Search for the cell housing the specified text and yield its (x, y) center coordinate. 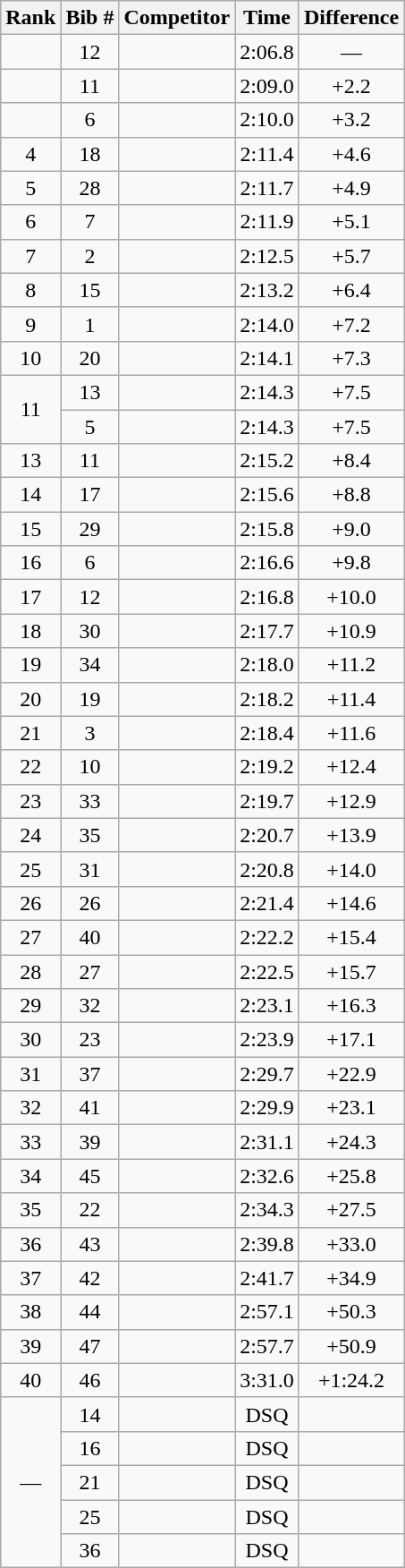
+50.9 (350, 1346)
+5.1 (350, 222)
+13.9 (350, 835)
2:23.9 (267, 1040)
+16.3 (350, 1006)
+11.2 (350, 665)
2:18.0 (267, 665)
2:29.9 (267, 1108)
+22.9 (350, 1074)
+34.9 (350, 1278)
2:29.7 (267, 1074)
Competitor (177, 18)
2:13.2 (267, 290)
2:22.2 (267, 937)
+7.2 (350, 324)
2:11.9 (267, 222)
1 (89, 324)
+15.7 (350, 971)
2:15.6 (267, 495)
Time (267, 18)
2:11.4 (267, 154)
2:09.0 (267, 86)
2:39.8 (267, 1244)
38 (30, 1312)
2:15.2 (267, 461)
2:20.7 (267, 835)
2:10.0 (267, 120)
+24.3 (350, 1142)
+8.4 (350, 461)
2:19.7 (267, 801)
+5.7 (350, 256)
2:12.5 (267, 256)
42 (89, 1278)
2:22.5 (267, 971)
+7.3 (350, 358)
+14.6 (350, 903)
2:57.7 (267, 1346)
+27.5 (350, 1210)
+23.1 (350, 1108)
Rank (30, 18)
2:16.8 (267, 597)
+1:24.2 (350, 1380)
Bib # (89, 18)
+17.1 (350, 1040)
8 (30, 290)
43 (89, 1244)
2:21.4 (267, 903)
2:34.3 (267, 1210)
45 (89, 1176)
+11.4 (350, 699)
+33.0 (350, 1244)
2:57.1 (267, 1312)
2:17.7 (267, 631)
2:14.1 (267, 358)
3 (89, 733)
+14.0 (350, 869)
+9.8 (350, 563)
+50.3 (350, 1312)
+4.9 (350, 188)
2:18.2 (267, 699)
3:31.0 (267, 1380)
+12.9 (350, 801)
24 (30, 835)
+15.4 (350, 937)
2:06.8 (267, 52)
4 (30, 154)
47 (89, 1346)
+25.8 (350, 1176)
+10.9 (350, 631)
2:14.0 (267, 324)
2:23.1 (267, 1006)
+8.8 (350, 495)
2:20.8 (267, 869)
+3.2 (350, 120)
+2.2 (350, 86)
2:18.4 (267, 733)
+9.0 (350, 529)
44 (89, 1312)
+6.4 (350, 290)
2:15.8 (267, 529)
+4.6 (350, 154)
2 (89, 256)
2:16.6 (267, 563)
46 (89, 1380)
Difference (350, 18)
+10.0 (350, 597)
+12.4 (350, 767)
41 (89, 1108)
2:11.7 (267, 188)
2:41.7 (267, 1278)
2:19.2 (267, 767)
2:32.6 (267, 1176)
2:31.1 (267, 1142)
+11.6 (350, 733)
9 (30, 324)
